For the text-containing cell, return its midpoint in (X, Y) coordinate format. 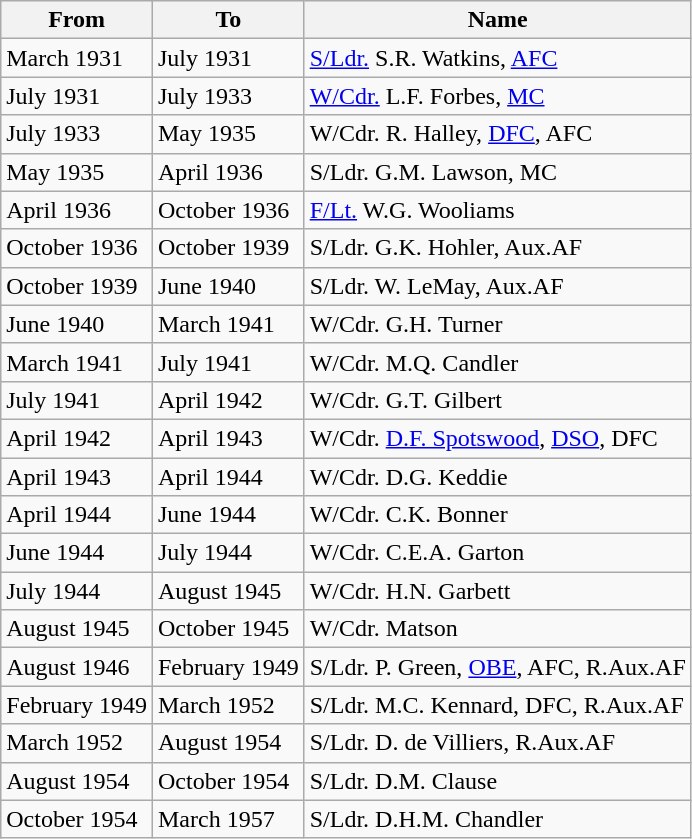
To (228, 20)
Name (498, 20)
W/Cdr. H.N. Garbett (498, 591)
S/Ldr. S.R. Watkins, AFC (498, 58)
August 1946 (77, 667)
S/Ldr. G.K. Hohler, Aux.AF (498, 248)
W/Cdr. G.T. Gilbert (498, 400)
W/Cdr. M.Q. Candler (498, 362)
March 1931 (77, 58)
March 1957 (228, 819)
W/Cdr. R. Halley, DFC, AFC (498, 134)
S/Ldr. G.M. Lawson, MC (498, 172)
W/Cdr. D.F. Spotswood, DSO, DFC (498, 438)
S/Ldr. W. LeMay, Aux.AF (498, 286)
F/Lt. W.G. Wooliams (498, 210)
W/Cdr. C.E.A. Garton (498, 553)
W/Cdr. D.G. Keddie (498, 477)
S/Ldr. M.C. Kennard, DFC, R.Aux.AF (498, 705)
S/Ldr. P. Green, OBE, AFC, R.Aux.AF (498, 667)
S/Ldr. D.M. Clause (498, 781)
W/Cdr. Matson (498, 629)
October 1945 (228, 629)
From (77, 20)
W/Cdr. L.F. Forbes, MC (498, 96)
S/Ldr. D.H.M. Chandler (498, 819)
W/Cdr. C.K. Bonner (498, 515)
S/Ldr. D. de Villiers, R.Aux.AF (498, 743)
W/Cdr. G.H. Turner (498, 324)
